Pinpoint the cell where the given text exists, returning its [x, y] midpoint coordinate. 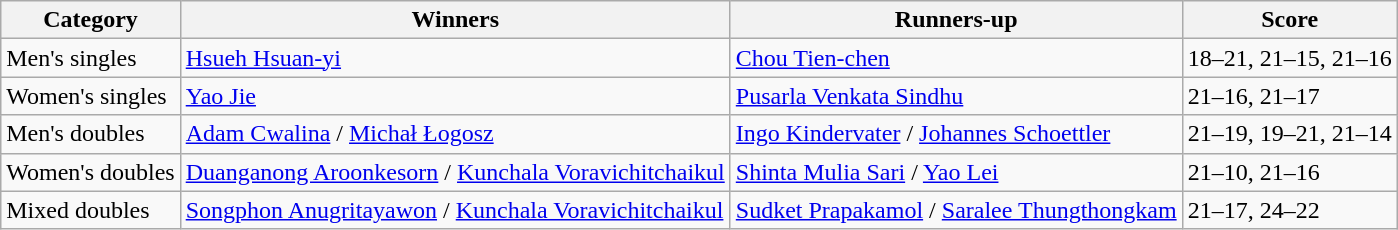
Chou Tien-chen [956, 58]
Women's singles [90, 96]
Men's doubles [90, 134]
18–21, 21–15, 21–16 [1290, 58]
21–16, 21–17 [1290, 96]
Men's singles [90, 58]
Category [90, 20]
Songphon Anugritayawon / Kunchala Voravichitchaikul [455, 210]
Shinta Mulia Sari / Yao Lei [956, 172]
Sudket Prapakamol / Saralee Thungthongkam [956, 210]
Adam Cwalina / Michał Łogosz [455, 134]
Women's doubles [90, 172]
21–19, 19–21, 21–14 [1290, 134]
Yao Jie [455, 96]
Mixed doubles [90, 210]
Ingo Kindervater / Johannes Schoettler [956, 134]
21–17, 24–22 [1290, 210]
Duanganong Aroonkesorn / Kunchala Voravichitchaikul [455, 172]
21–10, 21–16 [1290, 172]
Score [1290, 20]
Winners [455, 20]
Hsueh Hsuan-yi [455, 58]
Runners-up [956, 20]
Pusarla Venkata Sindhu [956, 96]
